Provide the [x, y] coordinate of the cell's center where the given text is located.  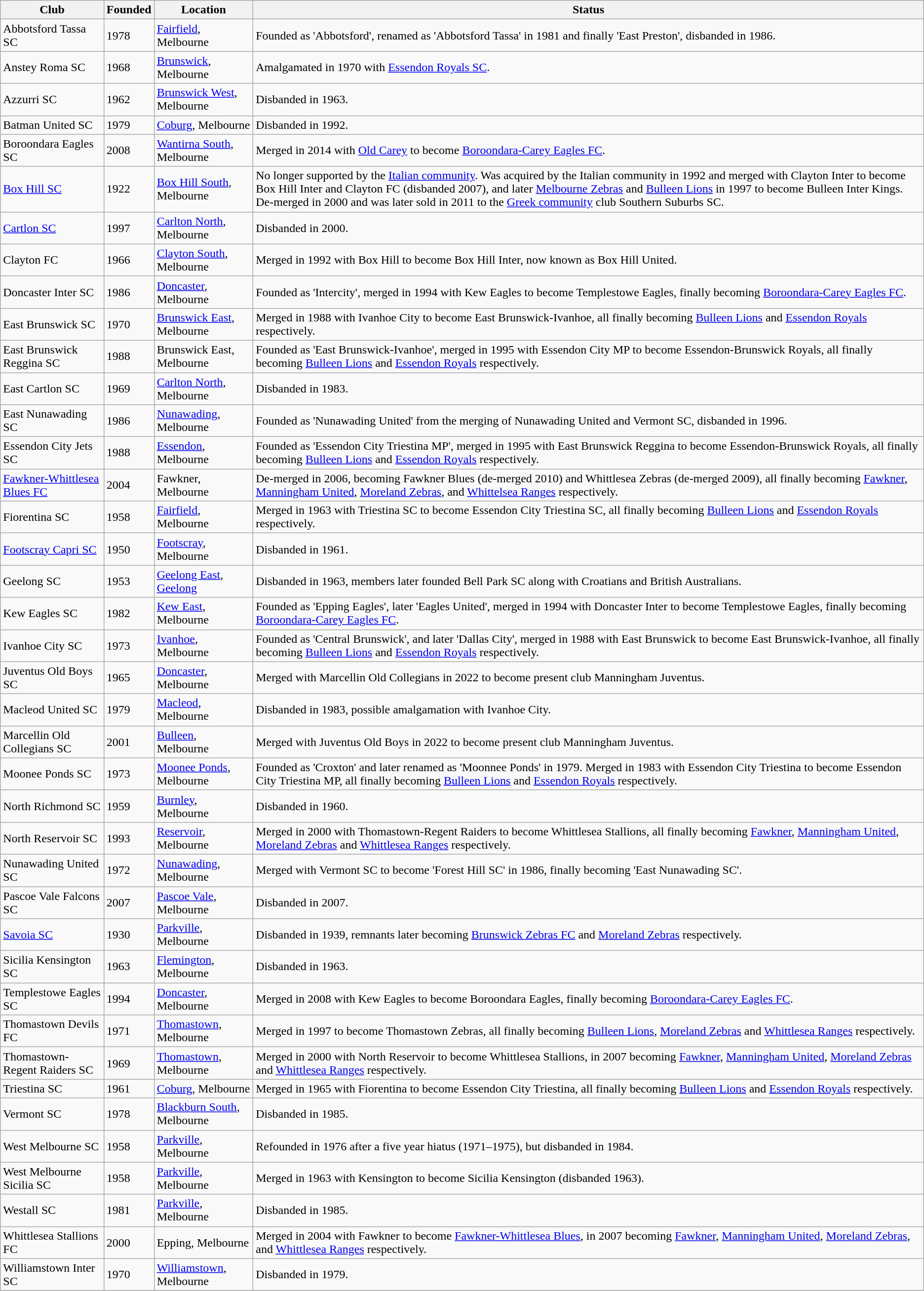
Cartlon SC [52, 228]
Merged with Juventus Old Boys in 2022 to become present club Manningham Juventus. [588, 742]
Disbanded in 2000. [588, 228]
Merged with Marcellin Old Collegians in 2022 to become present club Manningham Juventus. [588, 677]
2007 [129, 902]
1922 [129, 189]
Nunawading United SC [52, 870]
Ivanhoe City SC [52, 646]
Brunswick West, Melbourne [203, 100]
Templestowe Eagles SC [52, 999]
Juventus Old Boys SC [52, 677]
Whittlesea Stallions FC [52, 1242]
East Cartlon SC [52, 388]
Flemington, Melbourne [203, 967]
Ivanhoe, Melbourne [203, 646]
Reservoir, Melbourne [203, 838]
1950 [129, 549]
Disbanded in 1960. [588, 806]
Footscray, Melbourne [203, 549]
Merged in 1963 with Triestina SC to become Essendon City Triestina SC, all finally becoming Bulleen Lions and Essendon Royals respectively. [588, 517]
Merged in 2008 with Kew Eagles to become Boroondara Eagles, finally becoming Boroondara-Carey Eagles FC. [588, 999]
Disbanded in 1961. [588, 549]
1981 [129, 1211]
Burnley, Melbourne [203, 806]
Doncaster Inter SC [52, 292]
2001 [129, 742]
Brunswick, Melbourne [203, 67]
Box Hill SC [52, 189]
Batman United SC [52, 125]
Abbotsford Tassa SC [52, 36]
Pascoe Vale Falcons SC [52, 902]
North Reservoir SC [52, 838]
1962 [129, 100]
Geelong SC [52, 582]
Fiorentina SC [52, 517]
North Richmond SC [52, 806]
Merged in 1965 with Fiorentina to become Essendon City Triestina, all finally becoming Bulleen Lions and Essendon Royals respectively. [588, 1089]
Vermont SC [52, 1114]
Disbanded in 1992. [588, 125]
Boroondara Eagles SC [52, 150]
Bulleen, Melbourne [203, 742]
Kew East, Melbourne [203, 613]
Refounded in 1976 after a five year hiatus (1971–1975), but disbanded in 1984. [588, 1146]
Merged in 1992 with Box Hill to become Box Hill Inter, now known as Box Hill United. [588, 260]
Westall SC [52, 1211]
Essendon, Melbourne [203, 453]
Merged in 2014 with Old Carey to become Boroondara-Carey Eagles FC. [588, 150]
Thomastown Devils FC [52, 1031]
Location [203, 10]
1994 [129, 999]
East Brunswick Reggina SC [52, 356]
Sicilia Kensington SC [52, 967]
Footscray Capri SC [52, 549]
Williamstown Inter SC [52, 1275]
Pascoe Vale, Melbourne [203, 902]
Essendon City Jets SC [52, 453]
Merged in 1997 to become Thomastown Zebras, all finally becoming Bulleen Lions, Moreland Zebras and Whittlesea Ranges respectively. [588, 1031]
Savoia SC [52, 935]
Blackburn South, Melbourne [203, 1114]
East Nunawading SC [52, 421]
Status [588, 10]
Founded as 'Nunawading United' from the merging of Nunawading United and Vermont SC, disbanded in 1996. [588, 421]
Merged in 1963 with Kensington to become Sicilia Kensington (disbanded 1963). [588, 1178]
Epping, Melbourne [203, 1242]
2000 [129, 1242]
Kew Eagles SC [52, 613]
Disbanded in 1979. [588, 1275]
Founded as 'Intercity', merged in 1994 with Kew Eagles to become Templestowe Eagles, finally becoming Boroondara-Carey Eagles FC. [588, 292]
1930 [129, 935]
Macleod United SC [52, 710]
Founded as 'Abbotsford', renamed as 'Abbotsford Tassa' in 1981 and finally 'East Preston', disbanded in 1986. [588, 36]
Disbanded in 2007. [588, 902]
2004 [129, 485]
Williamstown, Melbourne [203, 1275]
1959 [129, 806]
1961 [129, 1089]
1965 [129, 677]
Disbanded in 1963, members later founded Bell Park SC along with Croatians and British Australians. [588, 582]
Disbanded in 1983, possible amalgamation with Ivanhoe City. [588, 710]
Fawkner, Melbourne [203, 485]
Club [52, 10]
Amalgamated in 1970 with Essendon Royals SC. [588, 67]
1968 [129, 67]
Disbanded in 1939, remnants later becoming Brunswick Zebras FC and Moreland Zebras respectively. [588, 935]
Thomastown-Regent Raiders SC [52, 1063]
1982 [129, 613]
Founded [129, 10]
Macleod, Melbourne [203, 710]
1963 [129, 967]
1966 [129, 260]
1997 [129, 228]
Triestina SC [52, 1089]
East Brunswick SC [52, 324]
Box Hill South, Melbourne [203, 189]
Geelong East, Geelong [203, 582]
Moonee Ponds SC [52, 774]
1972 [129, 870]
Moonee Ponds, Melbourne [203, 774]
Clayton FC [52, 260]
Merged with Vermont SC to become 'Forest Hill SC' in 1986, finally becoming 'East Nunawading SC'. [588, 870]
2008 [129, 150]
Wantirna South, Melbourne [203, 150]
Disbanded in 1983. [588, 388]
Marcellin Old Collegians SC [52, 742]
West Melbourne SC [52, 1146]
Azzurri SC [52, 100]
1971 [129, 1031]
Anstey Roma SC [52, 67]
Merged in 1988 with Ivanhoe City to become East Brunswick-Ivanhoe, all finally becoming Bulleen Lions and Essendon Royals respectively. [588, 324]
1953 [129, 582]
Fawkner-Whittlesea Blues FC [52, 485]
1993 [129, 838]
West Melbourne Sicilia SC [52, 1178]
Clayton South, Melbourne [203, 260]
